Pinpoint the cell where the given text exists, returning its (X, Y) midpoint coordinate. 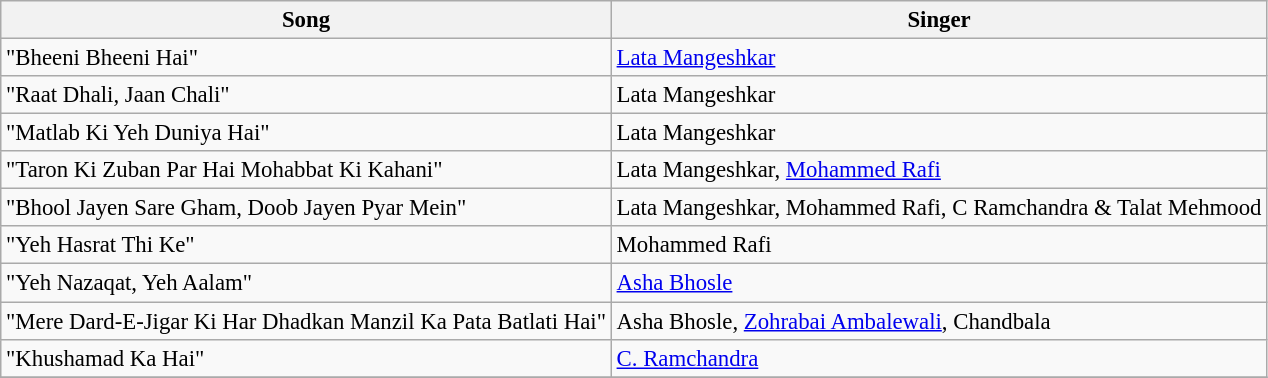
"Bheeni Bheeni Hai" (306, 58)
"Matlab Ki Yeh Duniya Hai" (306, 133)
Lata Mangeshkar, Mohammed Rafi (939, 170)
"Raat Dhali, Jaan Chali" (306, 95)
Lata Mangeshkar, Mohammed Rafi, C Ramchandra & Talat Mehmood (939, 208)
"Taron Ki Zuban Par Hai Mohabbat Ki Kahani" (306, 170)
Asha Bhosle (939, 283)
"Bhool Jayen Sare Gham, Doob Jayen Pyar Mein" (306, 208)
Song (306, 20)
Singer (939, 20)
"Yeh Hasrat Thi Ke" (306, 245)
C. Ramchandra (939, 358)
"Khushamad Ka Hai" (306, 358)
Asha Bhosle, Zohrabai Ambalewali, Chandbala (939, 321)
Mohammed Rafi (939, 245)
"Yeh Nazaqat, Yeh Aalam" (306, 283)
"Mere Dard-E-Jigar Ki Har Dhadkan Manzil Ka Pata Batlati Hai" (306, 321)
